Pinpoint the cell where the given text exists, returning its (X, Y) midpoint coordinate. 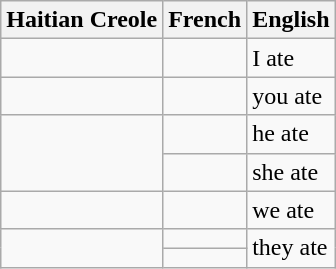
she ate (291, 172)
you ate (291, 96)
French (205, 20)
Haitian Creole (82, 20)
English (291, 20)
they ate (291, 248)
I ate (291, 58)
we ate (291, 210)
he ate (291, 134)
